Extract the (X, Y) coordinate from the center of the cell holding the provided text.  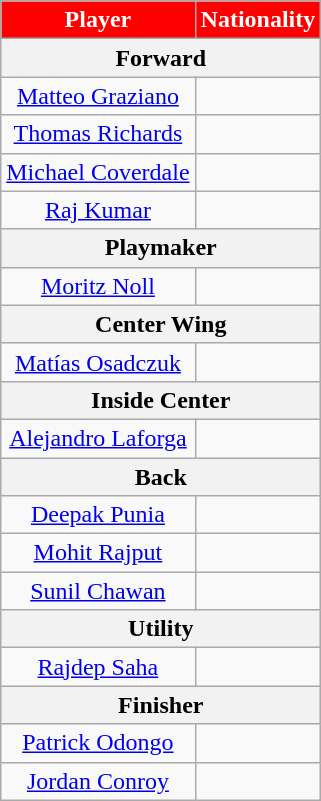
Utility (161, 629)
Mohit Rajput (98, 553)
Matías Osadczuk (98, 362)
Raj Kumar (98, 210)
Inside Center (161, 400)
Jordan Conroy (98, 781)
Center Wing (161, 324)
Player (98, 20)
Matteo Graziano (98, 96)
Nationality (258, 20)
Finisher (161, 705)
Rajdep Saha (98, 667)
Thomas Richards (98, 134)
Moritz Noll (98, 286)
Michael Coverdale (98, 172)
Back (161, 477)
Patrick Odongo (98, 743)
Forward (161, 58)
Alejandro Laforga (98, 438)
Deepak Punia (98, 515)
Playmaker (161, 248)
Sunil Chawan (98, 591)
